Locate the cell with the specified text and output its [X, Y] center coordinate. 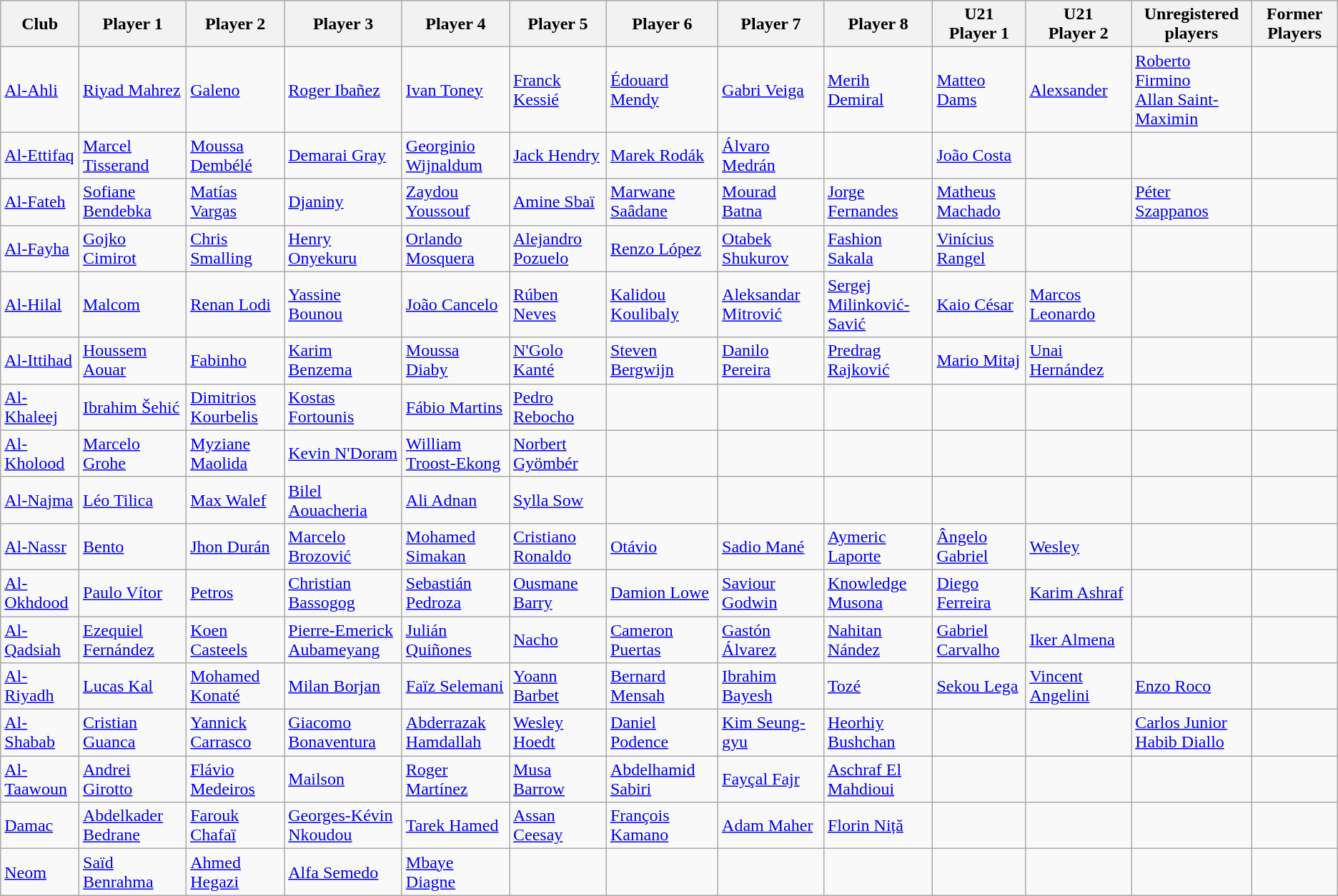
Carlos Junior Habib Diallo [1192, 733]
Georginio Wijnaldum [455, 156]
Koen Casteels [236, 639]
Predrag Rajković [878, 360]
Ivan Toney [455, 90]
Djaniny [343, 201]
Enzo Roco [1192, 686]
Marcos Leonardo [1079, 304]
Georges-Kévin Nkoudou [343, 826]
Kalidou Koulibaly [662, 304]
Milan Borjan [343, 686]
Player 2 [236, 24]
Mbaye Diagne [455, 872]
Gastón Álvarez [771, 639]
Yannick Carrasco [236, 733]
Alejandro Pozuelo [557, 249]
Yoann Barbet [557, 686]
Gabri Veiga [771, 90]
Sergej Milinković-Savić [878, 304]
Norbert Gyömbér [557, 453]
Farouk Chafaï [236, 826]
Sadio Mané [771, 546]
Fábio Martins [455, 407]
João Cancelo [455, 304]
Moussa Dembélé [236, 156]
Petros [236, 593]
Wesley [1079, 546]
Ahmed Hegazi [236, 872]
Club [40, 24]
Player 6 [662, 24]
Al-Hilal [40, 304]
Tozé [878, 686]
Amine Sbaï [557, 201]
Knowledge Musona [878, 593]
N'Golo Kanté [557, 360]
Faïz Selemani [455, 686]
Rúben Neves [557, 304]
Aschraf El Mahdioui [878, 779]
Marcel Tisserand [133, 156]
Abderrazak Hamdallah [455, 733]
Abdelhamid Sabiri [662, 779]
Flávio Medeiros [236, 779]
Gabriel Carvalho [979, 639]
Alexsander [1079, 90]
Lucas Kal [133, 686]
Max Walef [236, 500]
Orlando Mosquera [455, 249]
Player 3 [343, 24]
Player 8 [878, 24]
Otávio [662, 546]
Julián Quiñones [455, 639]
Al-Ettifaq [40, 156]
Riyad Mahrez [133, 90]
Neom [40, 872]
Unai Hernández [1079, 360]
Kostas Fortounis [343, 407]
Aymeric Laporte [878, 546]
Andrei Girotto [133, 779]
Al-Qadsiah [40, 639]
Player 7 [771, 24]
U21Player 1 [979, 24]
Marwane Saâdane [662, 201]
Chris Smalling [236, 249]
Fashion Sakala [878, 249]
Bernard Mensah [662, 686]
Aleksandar Mitrović [771, 304]
Mario Mitaj [979, 360]
Sebastián Pedroza [455, 593]
Al-Fayha [40, 249]
François Kamano [662, 826]
Cristian Guanca [133, 733]
Mailson [343, 779]
Iker Almena [1079, 639]
Adam Maher [771, 826]
Merih Demiral [878, 90]
Demarai Gray [343, 156]
U21Player 2 [1079, 24]
Galeno [236, 90]
Kaio César [979, 304]
Sofiane Bendebka [133, 201]
Gojko Cimirot [133, 249]
Paulo Vítor [133, 593]
Al-Shabab [40, 733]
Player 5 [557, 24]
Roger Martínez [455, 779]
Cameron Puertas [662, 639]
Renzo López [662, 249]
Abdelkader Bedrane [133, 826]
Al-Kholood [40, 453]
Player 4 [455, 24]
Al-Okhdood [40, 593]
Jorge Fernandes [878, 201]
Diego Ferreira [979, 593]
Jhon Durán [236, 546]
Assan Ceesay [557, 826]
Mohamed Konaté [236, 686]
Vinícius Rangel [979, 249]
Former Players [1294, 24]
Nacho [557, 639]
Nahitan Nández [878, 639]
Fabinho [236, 360]
Ousmane Barry [557, 593]
Myziane Maolida [236, 453]
Malcom [133, 304]
Édouard Mendy [662, 90]
Yassine Bounou [343, 304]
Al-Nassr [40, 546]
Fayçal Fajr [771, 779]
Al-Taawoun [40, 779]
Musa Barrow [557, 779]
Daniel Podence [662, 733]
Al-Najma [40, 500]
Sekou Lega [979, 686]
Bilel Aouacheria [343, 500]
Sylla Sow [557, 500]
Matías Vargas [236, 201]
Cristiano Ronaldo [557, 546]
Karim Benzema [343, 360]
Kim Seung-gyu [771, 733]
Léo Tilica [133, 500]
Franck Kessié [557, 90]
Álvaro Medrán [771, 156]
Matheus Machado [979, 201]
Saïd Benrahma [133, 872]
Florin Niță [878, 826]
Roger Ibañez [343, 90]
Karim Ashraf [1079, 593]
Al-Ittihad [40, 360]
Zaydou Youssouf [455, 201]
Wesley Hoedt [557, 733]
William Troost-Ekong [455, 453]
Ibrahim Bayesh [771, 686]
Marcelo Grohe [133, 453]
Jack Hendry [557, 156]
Otabek Shukurov [771, 249]
Dimitrios Kourbelis [236, 407]
Henry Onyekuru [343, 249]
Mourad Batna [771, 201]
Moussa Diaby [455, 360]
Unregistered players [1192, 24]
Mohamed Simakan [455, 546]
Al-Ahli [40, 90]
Roberto Firmino Allan Saint-Maximin [1192, 90]
Ali Adnan [455, 500]
Heorhiy Bushchan [878, 733]
Houssem Aouar [133, 360]
Damac [40, 826]
Péter Szappanos [1192, 201]
Marek Rodák [662, 156]
Danilo Pereira [771, 360]
Ângelo Gabriel [979, 546]
Damion Lowe [662, 593]
Renan Lodi [236, 304]
Al-Khaleej [40, 407]
Kevin N'Doram [343, 453]
Marcelo Brozović [343, 546]
Ezequiel Fernández [133, 639]
Matteo Dams [979, 90]
Bento [133, 546]
Vincent Angelini [1079, 686]
Alfa Semedo [343, 872]
Al-Riyadh [40, 686]
Saviour Godwin [771, 593]
Al-Fateh [40, 201]
Pedro Rebocho [557, 407]
Christian Bassogog [343, 593]
Player 1 [133, 24]
Ibrahim Šehić [133, 407]
Pierre-Emerick Aubameyang [343, 639]
Tarek Hamed [455, 826]
João Costa [979, 156]
Steven Bergwijn [662, 360]
Giacomo Bonaventura [343, 733]
